Find where the given text appears and provide that cell's center as (x, y) coordinate. 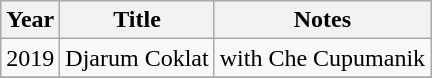
Year (30, 20)
2019 (30, 58)
with Che Cupumanik (322, 58)
Djarum Coklat (137, 58)
Title (137, 20)
Notes (322, 20)
